Return the [x, y] coordinate for the center point of the cell that contains the specified text.  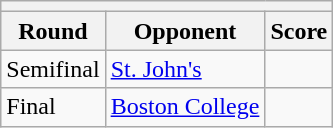
Boston College [185, 107]
Final [53, 107]
St. John's [185, 69]
Round [53, 31]
Semifinal [53, 69]
Opponent [185, 31]
Score [299, 31]
